Search for the cell housing the specified text and yield its [X, Y] center coordinate. 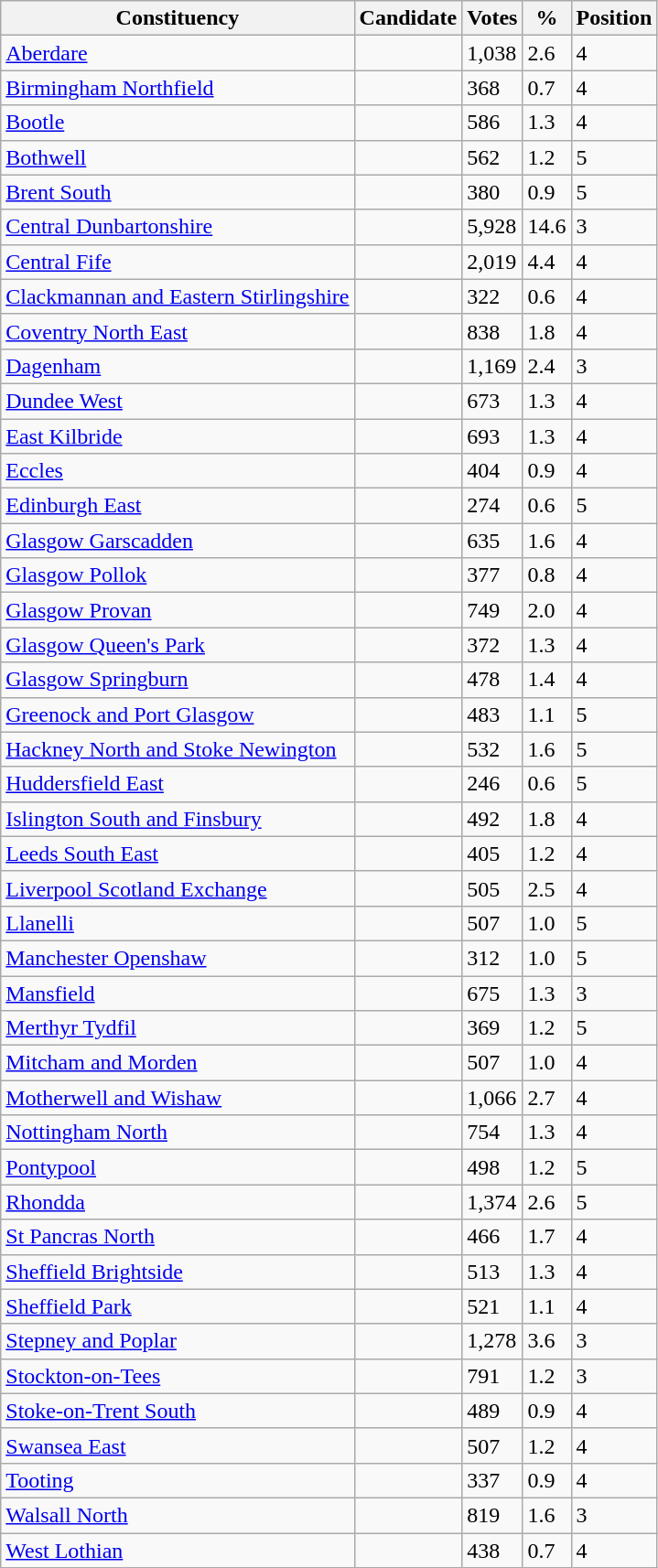
369 [492, 1028]
Constituency [178, 18]
Liverpool Scotland Exchange [178, 888]
4.4 [547, 262]
380 [492, 192]
Tooting [178, 1480]
3.6 [547, 1341]
498 [492, 1167]
Sheffield Park [178, 1306]
Edinburgh East [178, 506]
Glasgow Queen's Park [178, 645]
791 [492, 1376]
322 [492, 296]
478 [492, 680]
838 [492, 331]
Glasgow Pollok [178, 575]
586 [492, 123]
521 [492, 1306]
Swansea East [178, 1445]
673 [492, 401]
Mitcham and Morden [178, 1063]
1,374 [492, 1202]
Manchester Openshaw [178, 958]
635 [492, 541]
Bootle [178, 123]
532 [492, 749]
Candidate [408, 18]
Pontypool [178, 1167]
337 [492, 1480]
2.5 [547, 888]
819 [492, 1515]
Greenock and Port Glasgow [178, 714]
693 [492, 436]
Mansfield [178, 993]
Hackney North and Stoke Newington [178, 749]
2.4 [547, 366]
Stockton-on-Tees [178, 1376]
2.0 [547, 610]
513 [492, 1272]
505 [492, 888]
1,169 [492, 366]
St Pancras North [178, 1237]
483 [492, 714]
Glasgow Springburn [178, 680]
Votes [492, 18]
Clackmannan and Eastern Stirlingshire [178, 296]
368 [492, 88]
749 [492, 610]
Stepney and Poplar [178, 1341]
Bothwell [178, 157]
754 [492, 1133]
Dundee West [178, 401]
Llanelli [178, 923]
246 [492, 784]
Position [614, 18]
Leeds South East [178, 854]
Glasgow Provan [178, 610]
2.7 [547, 1098]
1,066 [492, 1098]
East Kilbride [178, 436]
312 [492, 958]
1.7 [547, 1237]
675 [492, 993]
466 [492, 1237]
Central Fife [178, 262]
5,928 [492, 227]
562 [492, 157]
Brent South [178, 192]
% [547, 18]
404 [492, 471]
Central Dunbartonshire [178, 227]
Eccles [178, 471]
Merthyr Tydfil [178, 1028]
0.8 [547, 575]
Nottingham North [178, 1133]
492 [492, 819]
Stoke-on-Trent South [178, 1411]
1.4 [547, 680]
Glasgow Garscadden [178, 541]
Aberdare [178, 53]
405 [492, 854]
2,019 [492, 262]
Rhondda [178, 1202]
377 [492, 575]
14.6 [547, 227]
1,278 [492, 1341]
Walsall North [178, 1515]
438 [492, 1551]
Coventry North East [178, 331]
489 [492, 1411]
Motherwell and Wishaw [178, 1098]
Islington South and Finsbury [178, 819]
West Lothian [178, 1551]
372 [492, 645]
Birmingham Northfield [178, 88]
1,038 [492, 53]
Dagenham [178, 366]
274 [492, 506]
Sheffield Brightside [178, 1272]
Huddersfield East [178, 784]
